Locate the cell with the specified text and output its (x, y) center coordinate. 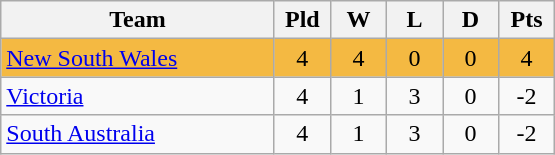
New South Wales (138, 58)
W (358, 20)
Victoria (138, 96)
Pld (302, 20)
Team (138, 20)
Pts (527, 20)
L (414, 20)
South Australia (138, 134)
D (470, 20)
